Pinpoint the cell where the given text exists, returning its [x, y] midpoint coordinate. 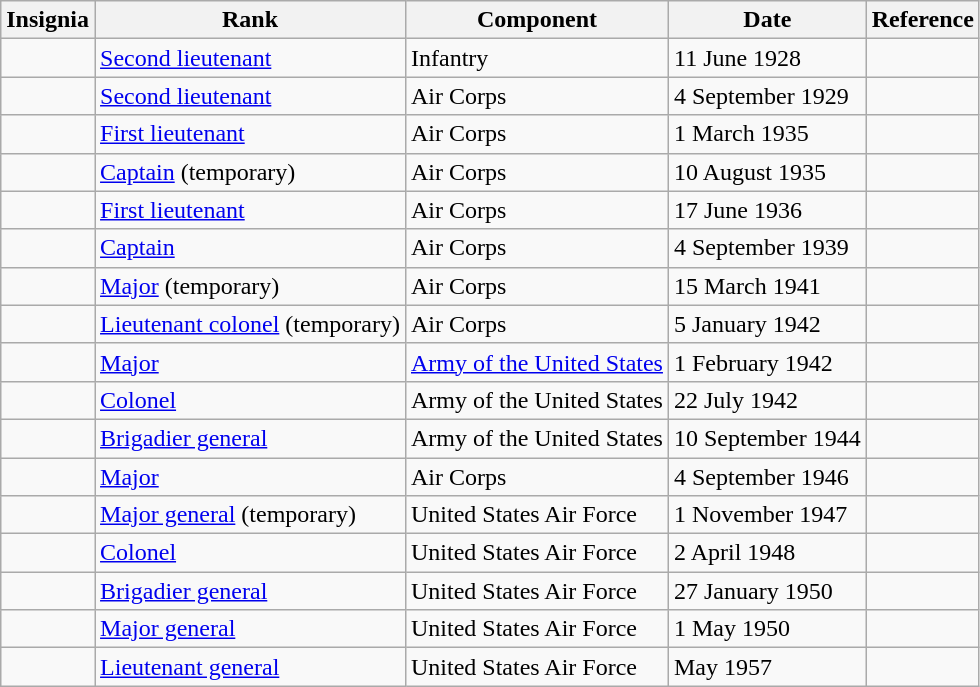
1 May 1950 [767, 629]
1 November 1947 [767, 515]
Infantry [536, 58]
2 April 1948 [767, 553]
10 August 1935 [767, 172]
11 June 1928 [767, 58]
Rank [250, 20]
27 January 1950 [767, 591]
Captain [250, 248]
Reference [922, 20]
Major general [250, 629]
4 September 1946 [767, 477]
4 September 1939 [767, 248]
May 1957 [767, 667]
Captain (temporary) [250, 172]
1 February 1942 [767, 362]
Insignia [48, 20]
Lieutenant colonel (temporary) [250, 324]
1 March 1935 [767, 134]
10 September 1944 [767, 438]
22 July 1942 [767, 400]
Major general (temporary) [250, 515]
Lieutenant general [250, 667]
15 March 1941 [767, 286]
17 June 1936 [767, 210]
Major (temporary) [250, 286]
Date [767, 20]
5 January 1942 [767, 324]
Component [536, 20]
4 September 1929 [767, 96]
